From the cell containing the given text, extract its center point as (x, y) coordinate. 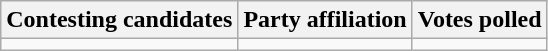
Party affiliation (325, 20)
Contesting candidates (120, 20)
Votes polled (480, 20)
